From the cell containing the given text, extract its center point as [X, Y] coordinate. 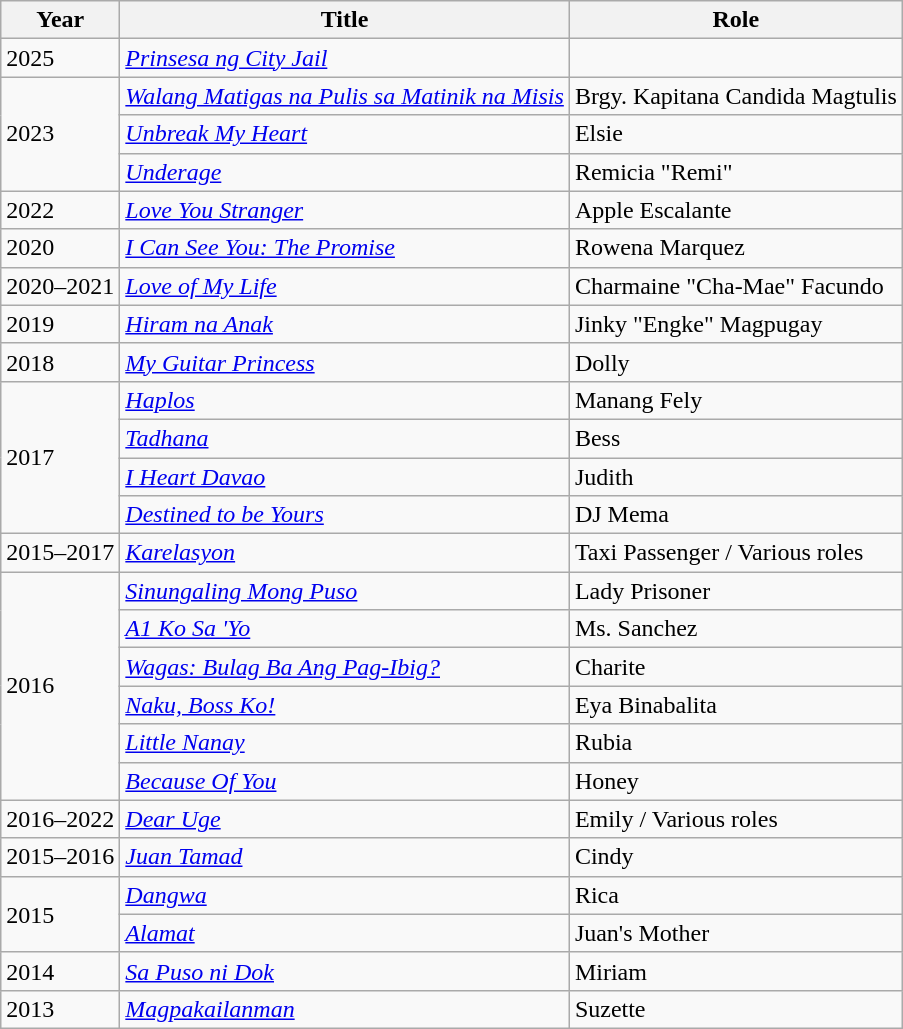
Charmaine "Cha-Mae" Facundo [736, 286]
Sa Puso ni Dok [345, 971]
Walang Matigas na Pulis sa Matinik na Misis [345, 96]
Juan Tamad [345, 857]
2025 [60, 58]
Sinungaling Mong Puso [345, 591]
Little Nanay [345, 743]
I Heart Davao [345, 477]
Karelasyon [345, 553]
Judith [736, 477]
DJ Mema [736, 515]
2015 [60, 914]
Because Of You [345, 781]
2013 [60, 1009]
Charite [736, 667]
Ms. Sanchez [736, 629]
Cindy [736, 857]
2018 [60, 362]
Love You Stranger [345, 210]
Tadhana [345, 438]
Elsie [736, 134]
Unbreak My Heart [345, 134]
I Can See You: The Promise [345, 248]
2020–2021 [60, 286]
Taxi Passenger / Various roles [736, 553]
2016–2022 [60, 819]
My Guitar Princess [345, 362]
Rowena Marquez [736, 248]
2020 [60, 248]
Honey [736, 781]
Manang Fely [736, 400]
Suzette [736, 1009]
Title [345, 20]
A1 Ko Sa 'Yo [345, 629]
Rica [736, 895]
Haplos [345, 400]
Role [736, 20]
Eya Binabalita [736, 705]
2019 [60, 324]
2015–2016 [60, 857]
Juan's Mother [736, 933]
Love of My Life [345, 286]
Miriam [736, 971]
Underage [345, 172]
Brgy. Kapitana Candida Magtulis [736, 96]
2014 [60, 971]
Year [60, 20]
Naku, Boss Ko! [345, 705]
2015–2017 [60, 553]
2022 [60, 210]
Destined to be Yours [345, 515]
Dangwa [345, 895]
2023 [60, 134]
Dear Uge [345, 819]
Jinky "Engke" Magpugay [736, 324]
Apple Escalante [736, 210]
Wagas: Bulag Ba Ang Pag-Ibig? [345, 667]
Rubia [736, 743]
2017 [60, 457]
Emily / Various roles [736, 819]
Remicia "Remi" [736, 172]
Magpakailanman [345, 1009]
Bess [736, 438]
Lady Prisoner [736, 591]
2016 [60, 686]
Prinsesa ng City Jail [345, 58]
Dolly [736, 362]
Alamat [345, 933]
Hiram na Anak [345, 324]
